Pinpoint the cell where the given text exists, returning its (x, y) midpoint coordinate. 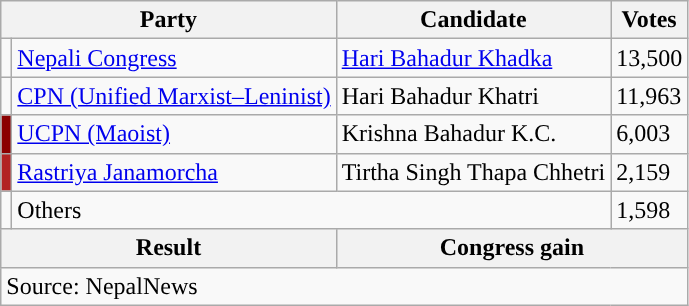
Rastriya Janamorcha (174, 172)
Congress gain (512, 248)
2,159 (650, 172)
6,003 (650, 134)
UCPN (Maoist) (174, 134)
Hari Bahadur Khadka (473, 58)
Hari Bahadur Khatri (473, 96)
1,598 (650, 210)
Tirtha Singh Thapa Chhetri (473, 172)
13,500 (650, 58)
Result (168, 248)
11,963 (650, 96)
Others (312, 210)
Votes (650, 20)
Party (168, 20)
Source: NepalNews (344, 286)
Nepali Congress (174, 58)
Krishna Bahadur K.C. (473, 134)
Candidate (473, 20)
CPN (Unified Marxist–Leninist) (174, 96)
